Find where the given text appears and provide that cell's center as (X, Y) coordinate. 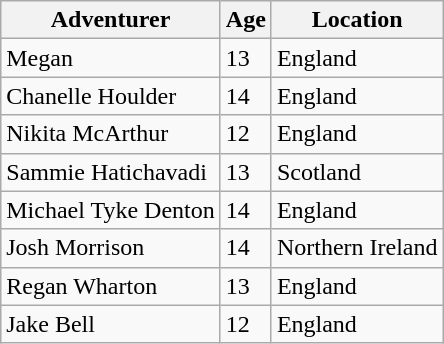
Regan Wharton (111, 286)
Michael Tyke Denton (111, 210)
Northern Ireland (357, 248)
Scotland (357, 172)
Sammie Hatichavadi (111, 172)
Jake Bell (111, 324)
Megan (111, 58)
Adventurer (111, 20)
Josh Morrison (111, 248)
Nikita McArthur (111, 134)
Location (357, 20)
Age (246, 20)
Chanelle Houlder (111, 96)
